Pinpoint the cell where the given text exists, returning its [x, y] midpoint coordinate. 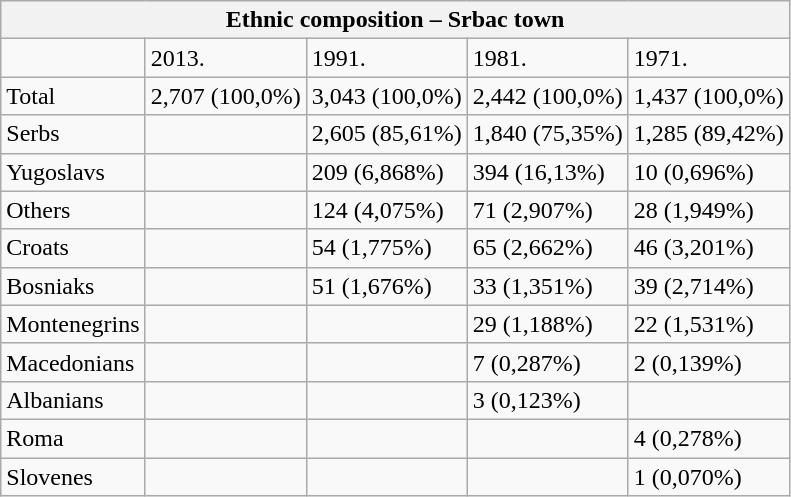
2,442 (100,0%) [548, 96]
Montenegrins [73, 324]
65 (2,662%) [548, 248]
3,043 (100,0%) [386, 96]
4 (0,278%) [708, 438]
29 (1,188%) [548, 324]
Yugoslavs [73, 172]
39 (2,714%) [708, 286]
54 (1,775%) [386, 248]
51 (1,676%) [386, 286]
1 (0,070%) [708, 477]
Macedonians [73, 362]
33 (1,351%) [548, 286]
1971. [708, 58]
Slovenes [73, 477]
3 (0,123%) [548, 400]
Bosniaks [73, 286]
1981. [548, 58]
Serbs [73, 134]
2,707 (100,0%) [226, 96]
1991. [386, 58]
1,437 (100,0%) [708, 96]
Total [73, 96]
Others [73, 210]
2 (0,139%) [708, 362]
1,840 (75,35%) [548, 134]
209 (6,868%) [386, 172]
2,605 (85,61%) [386, 134]
Albanians [73, 400]
1,285 (89,42%) [708, 134]
7 (0,287%) [548, 362]
Croats [73, 248]
46 (3,201%) [708, 248]
394 (16,13%) [548, 172]
Ethnic composition – Srbac town [396, 20]
22 (1,531%) [708, 324]
71 (2,907%) [548, 210]
Roma [73, 438]
2013. [226, 58]
10 (0,696%) [708, 172]
124 (4,075%) [386, 210]
28 (1,949%) [708, 210]
